Return [X, Y] of the center of cell containing provided text 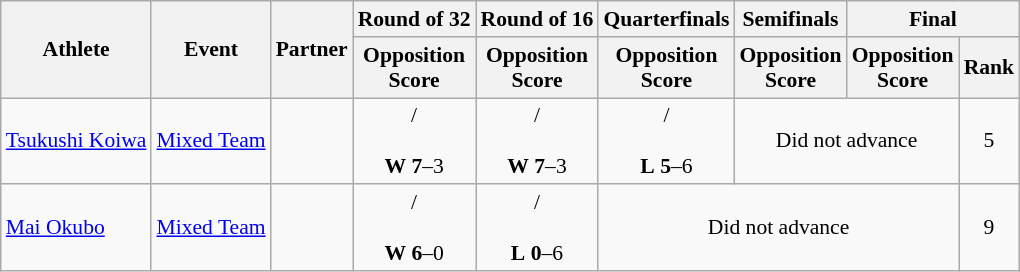
Event [210, 50]
Athlete [76, 50]
/ W 6–0 [414, 228]
Semifinals [790, 19]
Round of 16 [538, 19]
Mai Okubo [76, 228]
/ L 0–6 [538, 228]
Final [934, 19]
9 [990, 228]
Rank [990, 68]
Quarterfinals [666, 19]
Tsukushi Koiwa [76, 142]
Partner [312, 50]
5 [990, 142]
/ L 5–6 [666, 142]
Round of 32 [414, 19]
